Output the (X, Y) coordinate of the center of the cell containing the given text.  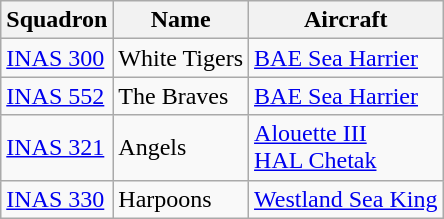
Aircraft (346, 20)
White Tigers (181, 58)
Harpoons (181, 199)
INAS 321 (57, 148)
Name (181, 20)
Angels (181, 148)
INAS 330 (57, 199)
Westland Sea King (346, 199)
INAS 552 (57, 96)
The Braves (181, 96)
Alouette III HAL Chetak (346, 148)
INAS 300 (57, 58)
Squadron (57, 20)
